Extract the [X, Y] coordinate from the center of the cell holding the provided text.  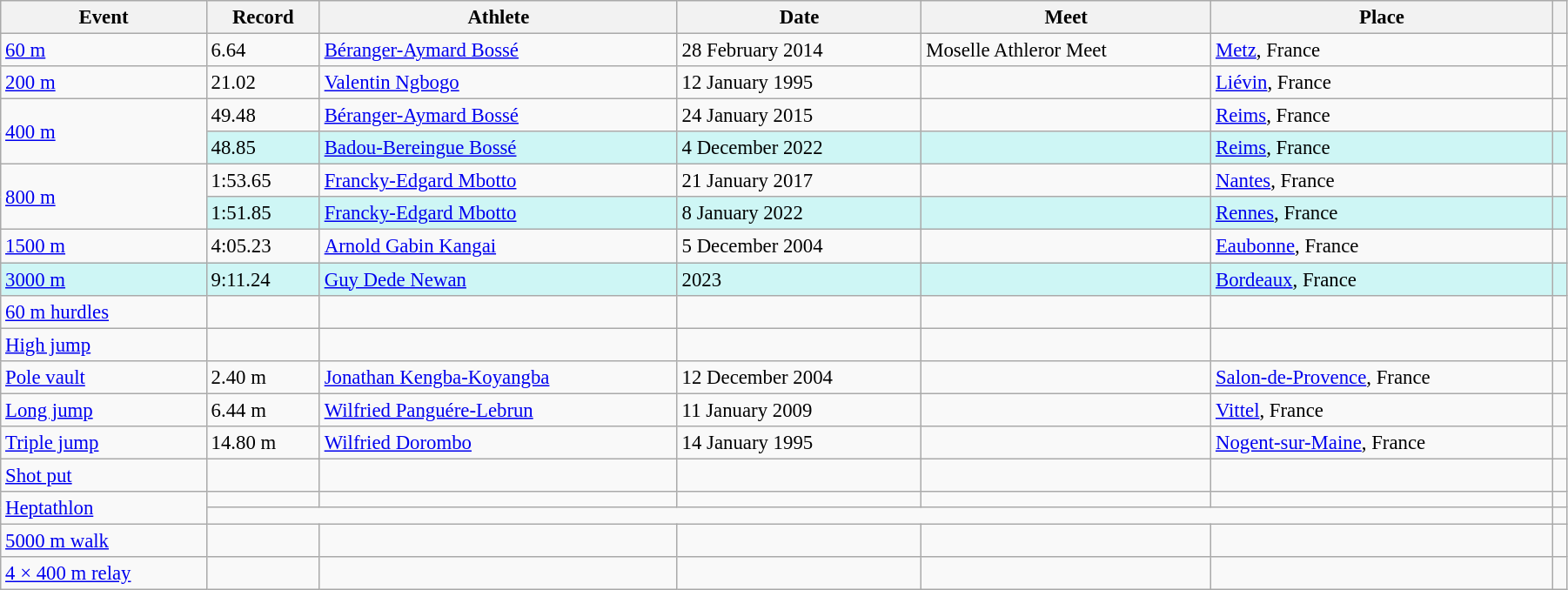
11 January 2009 [799, 410]
4 × 400 m relay [104, 573]
1:53.65 [263, 181]
Vittel, France [1382, 410]
Liévin, France [1382, 83]
60 m hurdles [104, 312]
14.80 m [263, 443]
Arnold Gabin Kangai [498, 246]
2.40 m [263, 377]
60 m [104, 50]
8 January 2022 [799, 213]
Bordeaux, France [1382, 279]
Badou-Bereingue Bossé [498, 148]
48.85 [263, 148]
Valentin Ngbogo [498, 83]
Metz, France [1382, 50]
12 January 1995 [799, 83]
49.48 [263, 116]
Wilfried Dorombo [498, 443]
Athlete [498, 17]
Nantes, France [1382, 181]
1500 m [104, 246]
Heptathlon [104, 508]
Long jump [104, 410]
Wilfried Panguére-Lebrun [498, 410]
24 January 2015 [799, 116]
Moselle Athleror Meet [1067, 50]
Date [799, 17]
2023 [799, 279]
3000 m [104, 279]
High jump [104, 345]
Shot put [104, 475]
21 January 2017 [799, 181]
Nogent-sur-Maine, France [1382, 443]
21.02 [263, 83]
Triple jump [104, 443]
5 December 2004 [799, 246]
4:05.23 [263, 246]
Record [263, 17]
14 January 1995 [799, 443]
Event [104, 17]
Pole vault [104, 377]
400 m [104, 132]
Rennes, France [1382, 213]
9:11.24 [263, 279]
28 February 2014 [799, 50]
1:51.85 [263, 213]
6.44 m [263, 410]
12 December 2004 [799, 377]
Place [1382, 17]
Meet [1067, 17]
Salon-de-Provence, France [1382, 377]
4 December 2022 [799, 148]
Jonathan Kengba-Koyangba [498, 377]
Guy Dede Newan [498, 279]
800 m [104, 197]
5000 m walk [104, 540]
6.64 [263, 50]
Eaubonne, France [1382, 246]
200 m [104, 83]
